Locate the cell with the specified text and output its (x, y) center coordinate. 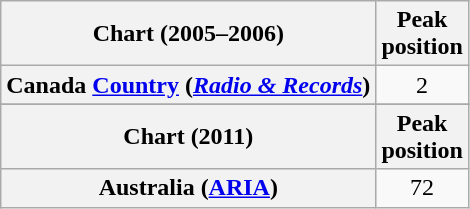
Canada Country (Radio & Records) (188, 85)
2 (422, 85)
Chart (2005–2006) (188, 34)
Chart (2011) (188, 136)
Australia (ARIA) (188, 188)
72 (422, 188)
